Provide the (X, Y) coordinate of the cell's center where the given text is located.  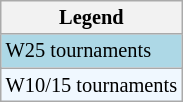
W25 tournaments (92, 51)
Legend (92, 17)
W10/15 tournaments (92, 85)
